Capture the cell that displays the provided text and extract its [X, Y] central coordinate. 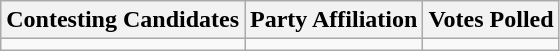
Votes Polled [491, 20]
Contesting Candidates [123, 20]
Party Affiliation [334, 20]
